Provide the [x, y] coordinate of the cell's center where the given text is located.  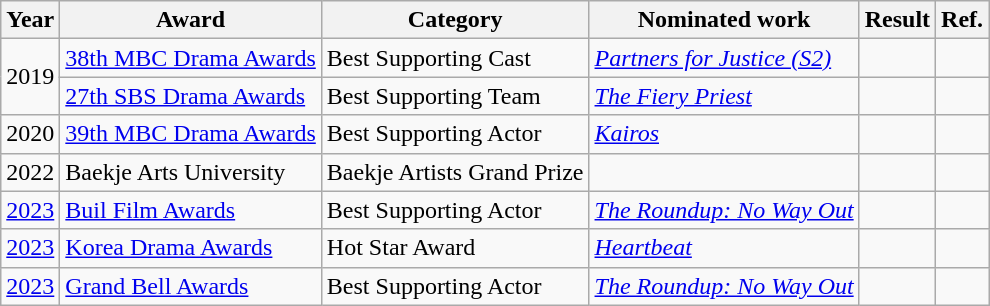
Baekje Artists Grand Prize [455, 172]
Ref. [962, 20]
2022 [30, 172]
Kairos [724, 134]
2019 [30, 77]
Best Supporting Cast [455, 58]
Nominated work [724, 20]
Korea Drama Awards [191, 248]
The Fiery Priest [724, 96]
27th SBS Drama Awards [191, 96]
Grand Bell Awards [191, 286]
Partners for Justice (S2) [724, 58]
Result [897, 20]
39th MBC Drama Awards [191, 134]
Buil Film Awards [191, 210]
Category [455, 20]
Best Supporting Team [455, 96]
Award [191, 20]
2020 [30, 134]
Year [30, 20]
Heartbeat [724, 248]
Hot Star Award [455, 248]
38th MBC Drama Awards [191, 58]
Baekje Arts University [191, 172]
